Provide the (x, y) coordinate of the cell's center where the given text is located.  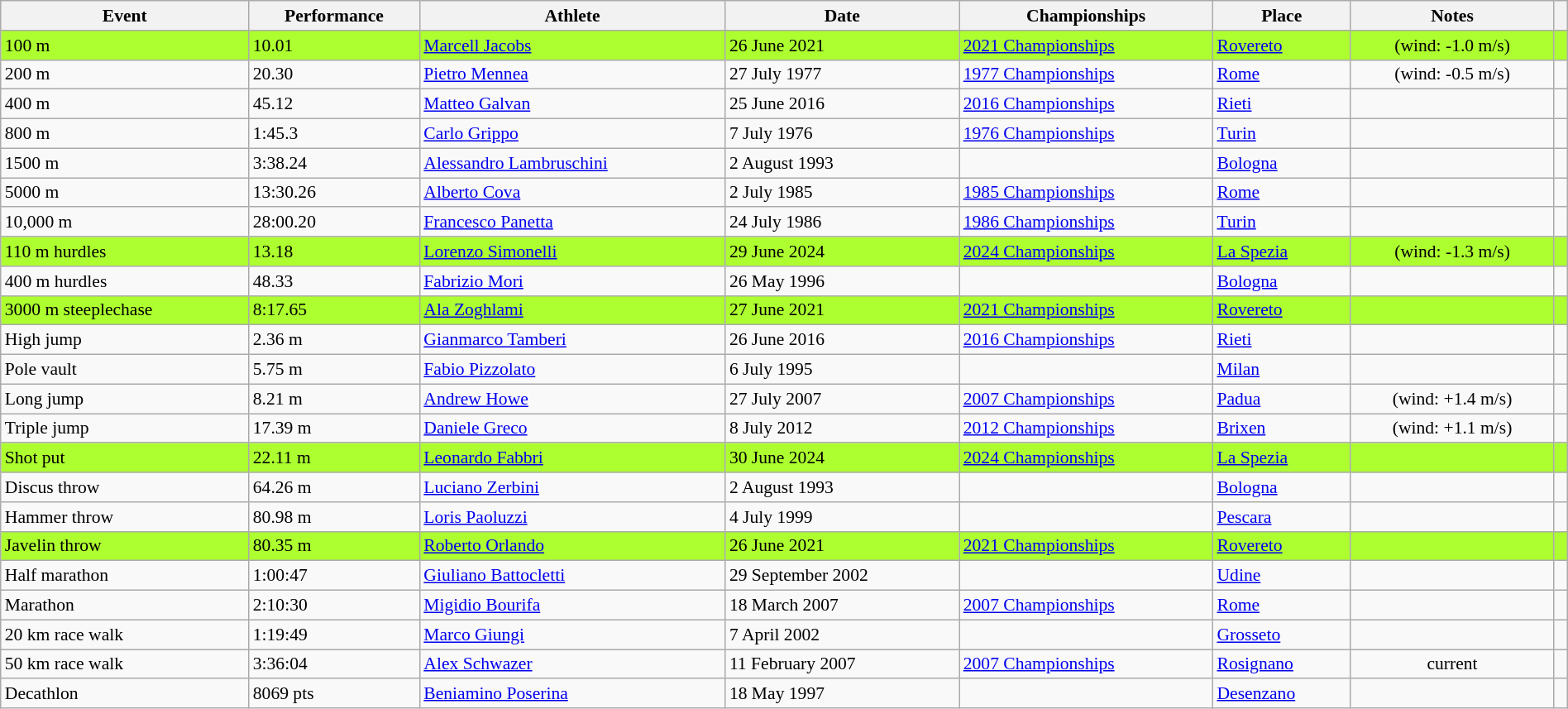
Lorenzo Simonelli (572, 252)
(wind: -1.0 m/s) (1452, 46)
27 July 1977 (842, 74)
Half marathon (125, 576)
80.98 m (334, 517)
(wind: +1.4 m/s) (1452, 399)
Giuliano Battocletti (572, 576)
Grosseto (1282, 635)
11 February 2007 (842, 664)
(wind: -1.3 m/s) (1452, 252)
45.12 (334, 104)
current (1452, 664)
Pescara (1282, 517)
Triple jump (125, 429)
(wind: +1.1 m/s) (1452, 429)
1986 Championships (1087, 223)
80.35 m (334, 546)
Long jump (125, 399)
2 July 1985 (842, 193)
Shot put (125, 458)
Marcell Jacobs (572, 46)
8069 pts (334, 694)
28:00.20 (334, 223)
Fabrizio Mori (572, 281)
2012 Championships (1087, 429)
Loris Paoluzzi (572, 517)
Roberto Orlando (572, 546)
Championships (1087, 16)
Daniele Greco (572, 429)
Milan (1282, 370)
1:19:49 (334, 635)
Marco Giungi (572, 635)
Place (1282, 16)
High jump (125, 340)
3:38.24 (334, 163)
Ala Zoghlami (572, 310)
Migidio Bourifa (572, 606)
Notes (1452, 16)
Desenzano (1282, 694)
Leonardo Fabbri (572, 458)
Marathon (125, 606)
5.75 m (334, 370)
13:30.26 (334, 193)
1977 Championships (1087, 74)
Event (125, 16)
5000 m (125, 193)
18 May 1997 (842, 694)
1:00:47 (334, 576)
50 km race walk (125, 664)
17.39 m (334, 429)
3000 m steeplechase (125, 310)
18 March 2007 (842, 606)
13.18 (334, 252)
27 June 2021 (842, 310)
8 July 2012 (842, 429)
Fabio Pizzolato (572, 370)
Andrew Howe (572, 399)
1985 Championships (1087, 193)
Pietro Mennea (572, 74)
8:17.65 (334, 310)
400 m (125, 104)
Beniamino Poserina (572, 694)
10.01 (334, 46)
1500 m (125, 163)
Athlete (572, 16)
1976 Championships (1087, 134)
48.33 (334, 281)
1:45.3 (334, 134)
3:36:04 (334, 664)
Performance (334, 16)
25 June 2016 (842, 104)
100 m (125, 46)
Luciano Zerbini (572, 487)
22.11 m (334, 458)
Alberto Cova (572, 193)
800 m (125, 134)
(wind: -0.5 m/s) (1452, 74)
Padua (1282, 399)
Francesco Panetta (572, 223)
2:10:30 (334, 606)
26 May 1996 (842, 281)
Alex Schwazer (572, 664)
Brixen (1282, 429)
Date (842, 16)
29 June 2024 (842, 252)
20 km race walk (125, 635)
Rosignano (1282, 664)
64.26 m (334, 487)
Javelin throw (125, 546)
110 m hurdles (125, 252)
Udine (1282, 576)
2.36 m (334, 340)
29 September 2002 (842, 576)
4 July 1999 (842, 517)
Alessandro Lambruschini (572, 163)
Carlo Grippo (572, 134)
Hammer throw (125, 517)
26 June 2016 (842, 340)
Discus throw (125, 487)
20.30 (334, 74)
30 June 2024 (842, 458)
8.21 m (334, 399)
27 July 2007 (842, 399)
7 April 2002 (842, 635)
Gianmarco Tamberi (572, 340)
Matteo Galvan (572, 104)
7 July 1976 (842, 134)
10,000 m (125, 223)
6 July 1995 (842, 370)
Pole vault (125, 370)
400 m hurdles (125, 281)
24 July 1986 (842, 223)
200 m (125, 74)
Decathlon (125, 694)
